Extract the (x, y) coordinate from the center of the cell holding the provided text.  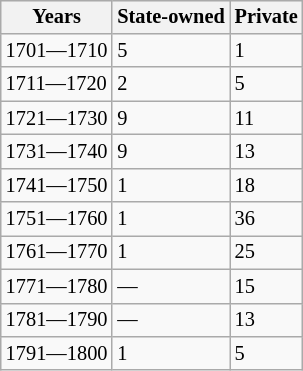
1771—1780 (57, 286)
State-owned (170, 17)
1741—1750 (57, 185)
1761—1770 (57, 253)
1791—1800 (57, 354)
1731—1740 (57, 152)
1701—1710 (57, 51)
1781—1790 (57, 320)
1721—1730 (57, 118)
Private (266, 17)
25 (266, 253)
1751—1760 (57, 219)
Years (57, 17)
18 (266, 185)
2 (170, 84)
15 (266, 286)
11 (266, 118)
36 (266, 219)
1711—1720 (57, 84)
